From the cell containing the given text, extract its center point as [x, y] coordinate. 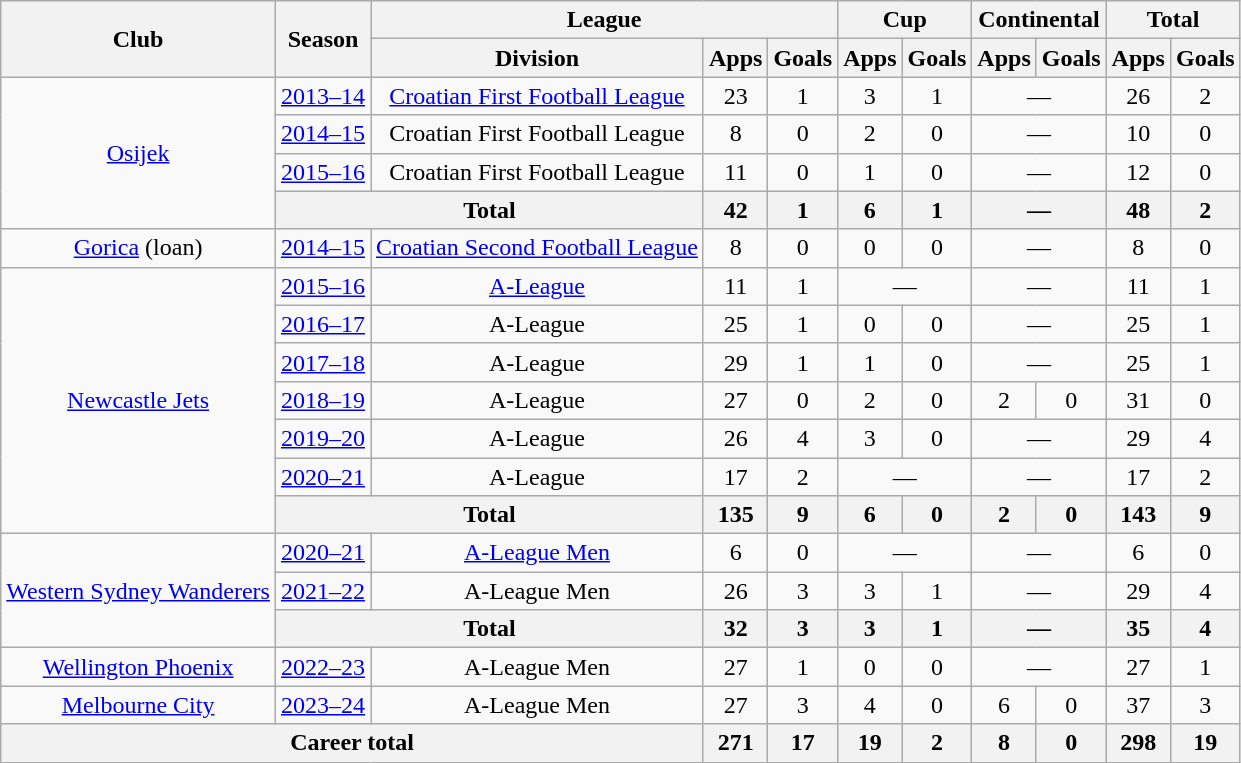
Newcastle Jets [138, 400]
2018–19 [322, 400]
2021–22 [322, 591]
31 [1138, 400]
12 [1138, 172]
Division [536, 58]
135 [735, 515]
10 [1138, 134]
2016–17 [322, 324]
48 [1138, 210]
Osijek [138, 153]
35 [1138, 629]
32 [735, 629]
Gorica (loan) [138, 248]
271 [735, 743]
143 [1138, 515]
298 [1138, 743]
2019–20 [322, 438]
Melbourne City [138, 705]
Croatian Second Football League [536, 248]
Western Sydney Wanderers [138, 591]
Career total [352, 743]
37 [1138, 705]
2013–14 [322, 96]
Wellington Phoenix [138, 667]
Continental [1039, 20]
Season [322, 39]
2023–24 [322, 705]
2022–23 [322, 667]
League [604, 20]
23 [735, 96]
42 [735, 210]
Club [138, 39]
Cup [905, 20]
2017–18 [322, 362]
